Locate the cell with the specified text and output its [x, y] center coordinate. 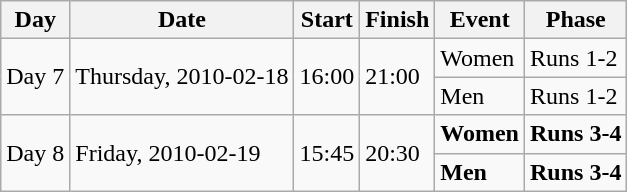
Day 7 [36, 77]
Day 8 [36, 153]
21:00 [398, 77]
Day [36, 20]
16:00 [327, 77]
Date [182, 20]
Finish [398, 20]
Event [480, 20]
Start [327, 20]
20:30 [398, 153]
Thursday, 2010-02-18 [182, 77]
15:45 [327, 153]
Friday, 2010-02-19 [182, 153]
Phase [576, 20]
